Extract the [X, Y] coordinate from the center of the cell holding the provided text.  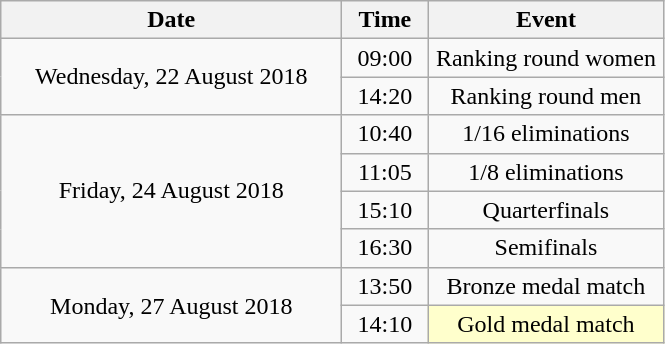
Monday, 27 August 2018 [172, 305]
Event [546, 20]
Date [172, 20]
Wednesday, 22 August 2018 [172, 77]
Bronze medal match [546, 286]
Ranking round women [546, 58]
Ranking round men [546, 96]
13:50 [385, 286]
10:40 [385, 134]
1/8 eliminations [546, 172]
14:20 [385, 96]
Semifinals [546, 248]
Time [385, 20]
Quarterfinals [546, 210]
16:30 [385, 248]
15:10 [385, 210]
14:10 [385, 324]
11:05 [385, 172]
09:00 [385, 58]
1/16 eliminations [546, 134]
Gold medal match [546, 324]
Friday, 24 August 2018 [172, 191]
